Find where the given text appears and provide that cell's center as (x, y) coordinate. 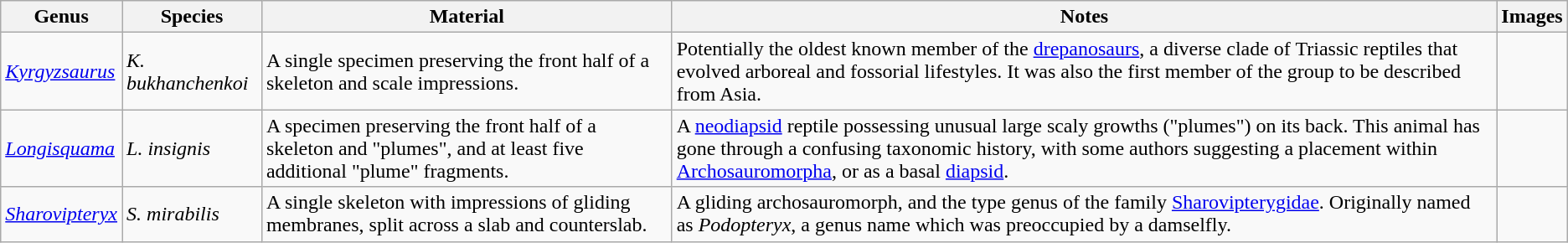
L. insignis (193, 148)
Longisquama (62, 148)
Kyrgyzsaurus (62, 71)
Species (193, 17)
Sharovipteryx (62, 215)
A single skeleton with impressions of gliding membranes, split across a slab and counterslab. (467, 215)
A single specimen preserving the front half of a skeleton and scale impressions. (467, 71)
A specimen preserving the front half of a skeleton and "plumes", and at least five additional "plume" fragments. (467, 148)
K. bukhanchenkoi (193, 71)
Material (467, 17)
Images (1532, 17)
S. mirabilis (193, 215)
Genus (62, 17)
Notes (1084, 17)
